Provide the [X, Y] coordinate of the cell's center where the given text is located.  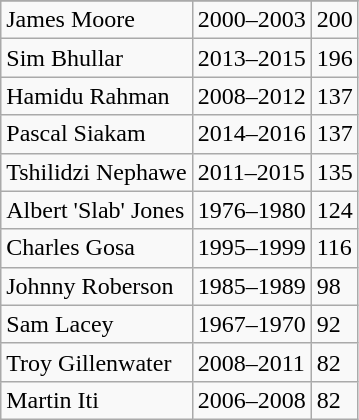
196 [334, 58]
98 [334, 286]
2014–2016 [252, 134]
Hamidu Rahman [96, 96]
Troy Gillenwater [96, 362]
Johnny Roberson [96, 286]
2011–2015 [252, 172]
200 [334, 20]
Charles Gosa [96, 248]
135 [334, 172]
1976–1980 [252, 210]
1995–1999 [252, 248]
Pascal Siakam [96, 134]
2008–2012 [252, 96]
124 [334, 210]
2008–2011 [252, 362]
Albert 'Slab' Jones [96, 210]
116 [334, 248]
1985–1989 [252, 286]
1967–1970 [252, 324]
2006–2008 [252, 400]
Sam Lacey [96, 324]
Martin Iti [96, 400]
Sim Bhullar [96, 58]
92 [334, 324]
2000–2003 [252, 20]
2013–2015 [252, 58]
Tshilidzi Nephawe [96, 172]
James Moore [96, 20]
